Output the (x, y) coordinate of the center of the cell containing the given text.  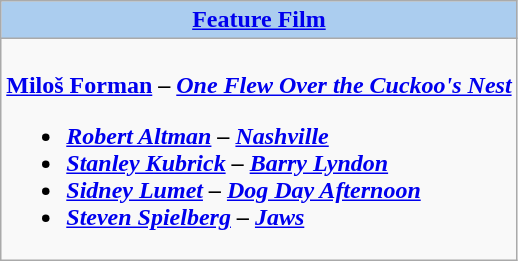
Feature Film (259, 20)
